Determine the [X, Y] coordinate at the center of the cell enclosing the given text.  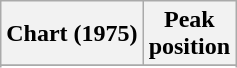
Peakposition [189, 34]
Chart (1975) [72, 34]
